Scan for the cell matching the given text and deliver its [X, Y] coordinate at center. 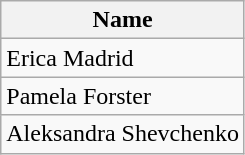
Pamela Forster [123, 96]
Aleksandra Shevchenko [123, 134]
Name [123, 20]
Erica Madrid [123, 58]
